Provide the (X, Y) coordinate of the cell's center where the given text is located.  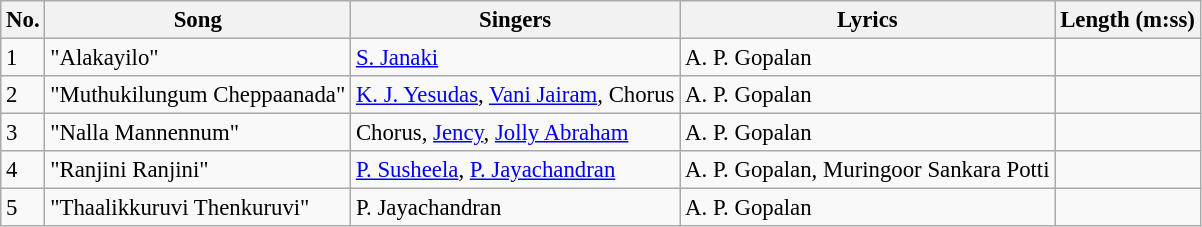
1 (23, 58)
"Alakayilo" (198, 58)
Chorus, Jency, Jolly Abraham (516, 133)
K. J. Yesudas, Vani Jairam, Chorus (516, 95)
Singers (516, 20)
Lyrics (868, 20)
4 (23, 170)
5 (23, 208)
A. P. Gopalan, Muringoor Sankara Potti (868, 170)
No. (23, 20)
Length (m:ss) (1128, 20)
2 (23, 95)
"Thaalikkuruvi Thenkuruvi" (198, 208)
"Muthukilungum Cheppaanada" (198, 95)
P. Jayachandran (516, 208)
P. Susheela, P. Jayachandran (516, 170)
"Nalla Mannennum" (198, 133)
3 (23, 133)
S. Janaki (516, 58)
"Ranjini Ranjini" (198, 170)
Song (198, 20)
